Extract the (x, y) coordinate from the center of the cell holding the provided text.  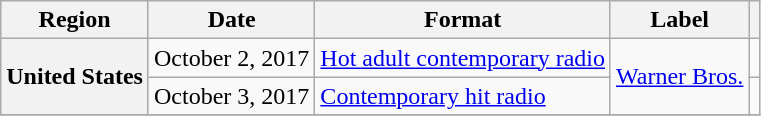
Contemporary hit radio (463, 96)
Format (463, 20)
Date (231, 20)
United States (75, 77)
Region (75, 20)
October 2, 2017 (231, 58)
Warner Bros. (679, 77)
Label (679, 20)
Hot adult contemporary radio (463, 58)
October 3, 2017 (231, 96)
